Provide the (x, y) coordinate of the cell's center where the given text is located.  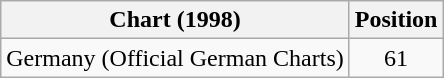
Chart (1998) (175, 20)
Position (396, 20)
Germany (Official German Charts) (175, 58)
61 (396, 58)
